Detect which cell encompasses the target text, then output its [X, Y] center coordinate. 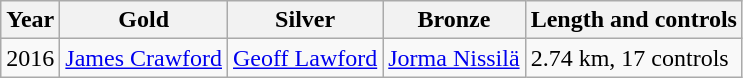
Length and controls [634, 20]
Bronze [454, 20]
Year [30, 20]
2.74 km, 17 controls [634, 58]
2016 [30, 58]
Silver [306, 20]
James Crawford [144, 58]
Jorma Nissilä [454, 58]
Gold [144, 20]
Geoff Lawford [306, 58]
